Detect which cell encompasses the target text, then output its (x, y) center coordinate. 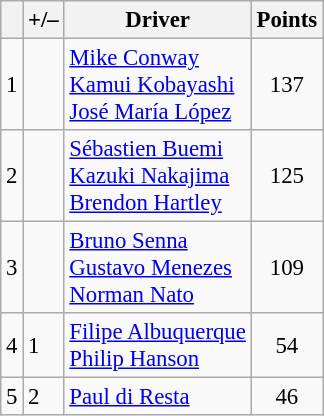
125 (286, 176)
5 (12, 397)
+/– (44, 20)
Paul di Resta (158, 397)
Sébastien Buemi Kazuki Nakajima Brendon Hartley (158, 176)
Mike Conway Kamui Kobayashi José María López (158, 85)
4 (12, 346)
Driver (158, 20)
137 (286, 85)
54 (286, 346)
Filipe Albuquerque Philip Hanson (158, 346)
46 (286, 397)
Bruno Senna Gustavo Menezes Norman Nato (158, 268)
109 (286, 268)
Points (286, 20)
3 (12, 268)
